For the text-containing cell, return its midpoint in [x, y] coordinate format. 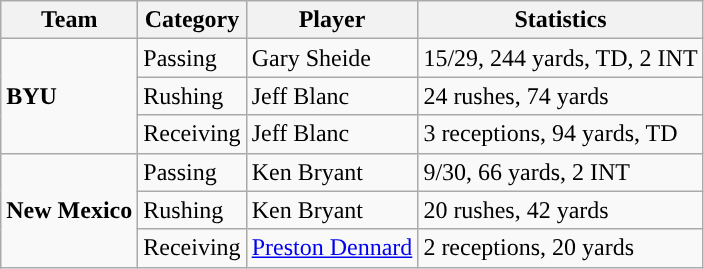
BYU [70, 96]
15/29, 244 yards, TD, 2 INT [560, 58]
Player [332, 20]
Team [70, 20]
20 rushes, 42 yards [560, 210]
Statistics [560, 20]
New Mexico [70, 210]
3 receptions, 94 yards, TD [560, 134]
Preston Dennard [332, 248]
9/30, 66 yards, 2 INT [560, 172]
Gary Sheide [332, 58]
24 rushes, 74 yards [560, 96]
Category [192, 20]
2 receptions, 20 yards [560, 248]
